Output the [x, y] coordinate of the center of the cell containing the given text.  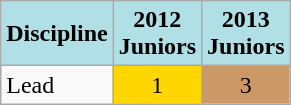
2013Juniors [246, 34]
Lead [57, 85]
2012Juniors [157, 34]
Discipline [57, 34]
1 [157, 85]
3 [246, 85]
